Scan for the cell matching the given text and deliver its [x, y] coordinate at center. 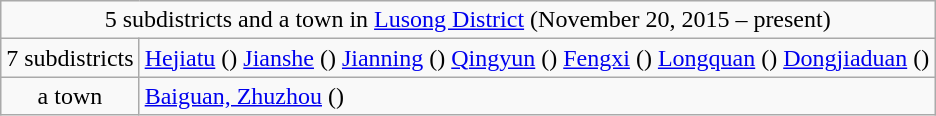
a town [70, 96]
Baiguan, Zhuzhou () [537, 96]
5 subdistricts and a town in Lusong District (November 20, 2015 – present) [468, 20]
7 subdistricts [70, 58]
Hejiatu () Jianshe () Jianning () Qingyun () Fengxi () Longquan () Dongjiaduan () [537, 58]
